Search for the cell housing the specified text and yield its [x, y] center coordinate. 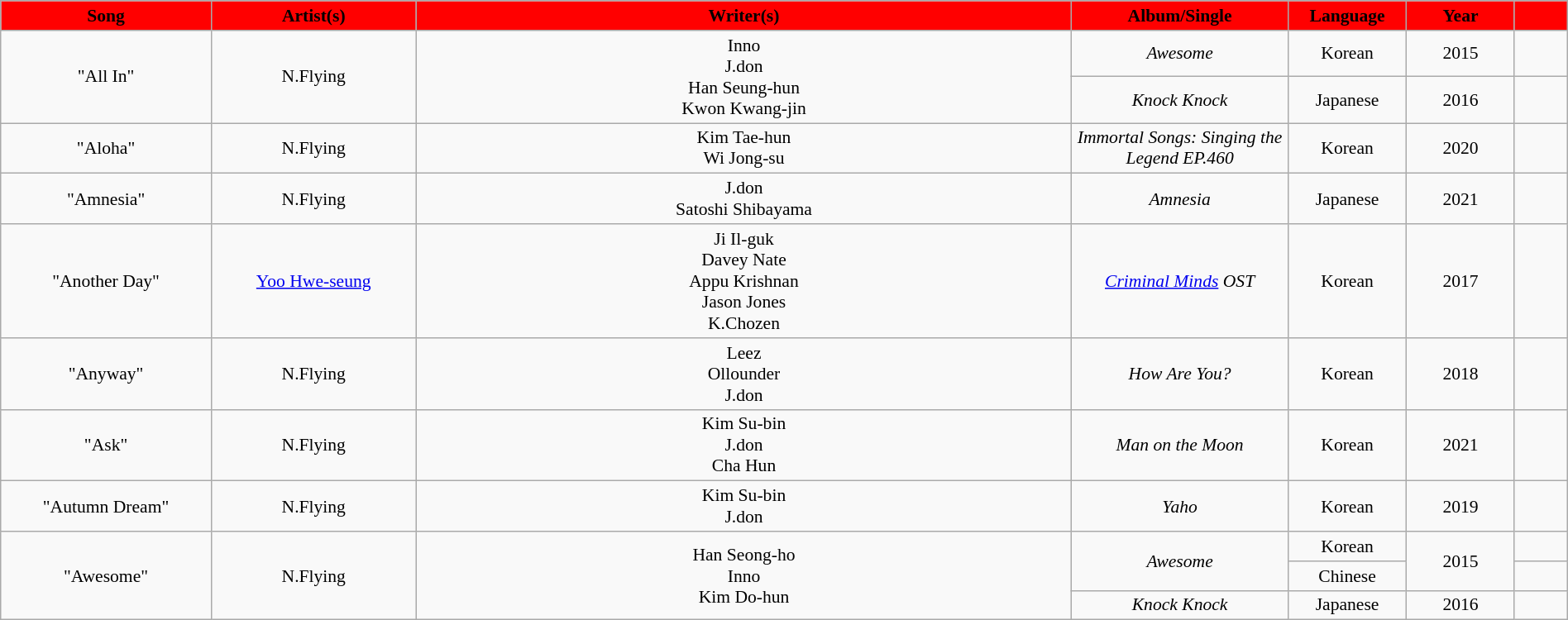
Artist(s) [313, 16]
"Amnesia" [106, 198]
Kim Su-bin J.don [744, 506]
"Anyway" [106, 374]
How Are You? [1179, 374]
2018 [1460, 374]
Kim Tae-hun Wi Jong-su [744, 147]
Language [1347, 16]
"Autumn Dream" [106, 506]
"Awesome" [106, 575]
Inno J.don Han Seung-hun Kwon Kwang-jin [744, 76]
Kim Su-bin J.don Cha Hun [744, 445]
Criminal Minds OST [1179, 281]
Writer(s) [744, 16]
J.don Satoshi Shibayama [744, 198]
2020 [1460, 147]
Immortal Songs: Singing the Legend EP.460 [1179, 147]
Amnesia [1179, 198]
Chinese [1347, 575]
"Ask" [106, 445]
Han Seong-ho Inno Kim Do-hun [744, 575]
Album/Single [1179, 16]
Yaho [1179, 506]
"All In" [106, 76]
2019 [1460, 506]
"Another Day" [106, 281]
Leez Ollounder J.don [744, 374]
Year [1460, 16]
Man on the Moon [1179, 445]
Ji Il-guk Davey Nate Appu Krishnan Jason Jones K.Chozen [744, 281]
2017 [1460, 281]
"Aloha" [106, 147]
Yoo Hwe-seung [313, 281]
Song [106, 16]
